Output the [x, y] coordinate of the center of the cell containing the given text.  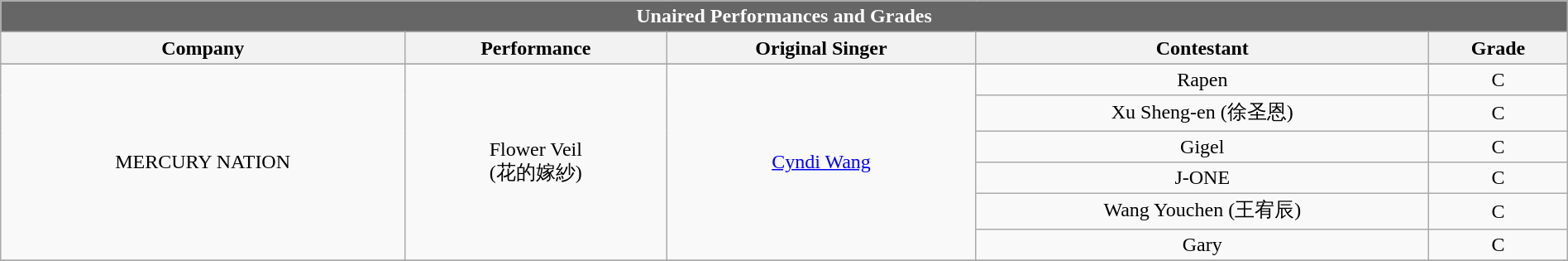
Gary [1202, 244]
Wang Youchen (王宥辰) [1202, 212]
Performance [536, 48]
Unaired Performances and Grades [784, 17]
Rapen [1202, 80]
Company [203, 48]
MERCURY NATION [203, 162]
Xu Sheng-en (徐圣恩) [1202, 113]
J-ONE [1202, 178]
Contestant [1202, 48]
Original Singer [821, 48]
Flower Veil(花的嫁紗) [536, 162]
Cyndi Wang [821, 162]
Grade [1499, 48]
Gigel [1202, 147]
